Capture the cell that displays the provided text and extract its (x, y) central coordinate. 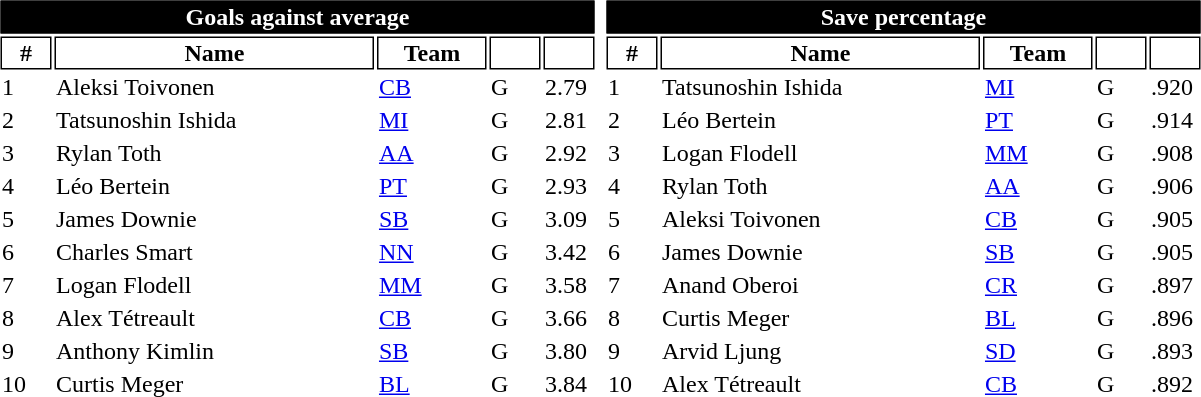
Anand Oberoi (820, 285)
BL (1038, 319)
.897 (1176, 285)
3.58 (570, 285)
CR (1038, 285)
.920 (1176, 87)
SD (1038, 351)
.906 (1176, 187)
2.81 (570, 121)
2.79 (570, 87)
3.66 (570, 319)
.893 (1176, 351)
NN (432, 253)
3.09 (570, 219)
Charles Smart (214, 253)
3.42 (570, 253)
2.93 (570, 187)
Save percentage (903, 16)
Anthony Kimlin (214, 351)
Goals against average (297, 16)
3.80 (570, 351)
Alex Tétreault (214, 319)
Arvid Ljung (820, 351)
.914 (1176, 121)
2.92 (570, 153)
.908 (1176, 153)
Curtis Meger (820, 319)
.896 (1176, 319)
